Return the [X, Y] coordinate for the center point of the cell that contains the specified text.  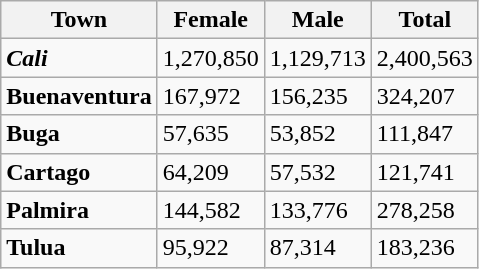
Town [79, 20]
324,207 [424, 96]
2,400,563 [424, 58]
Cali [79, 58]
Buga [79, 134]
Buenaventura [79, 96]
Female [210, 20]
156,235 [318, 96]
Total [424, 20]
57,532 [318, 172]
57,635 [210, 134]
53,852 [318, 134]
1,129,713 [318, 58]
Tulua [79, 248]
Male [318, 20]
144,582 [210, 210]
167,972 [210, 96]
95,922 [210, 248]
183,236 [424, 248]
278,258 [424, 210]
87,314 [318, 248]
Cartago [79, 172]
64,209 [210, 172]
1,270,850 [210, 58]
121,741 [424, 172]
Palmira [79, 210]
111,847 [424, 134]
133,776 [318, 210]
